Pinpoint the cell where the given text exists, returning its (x, y) midpoint coordinate. 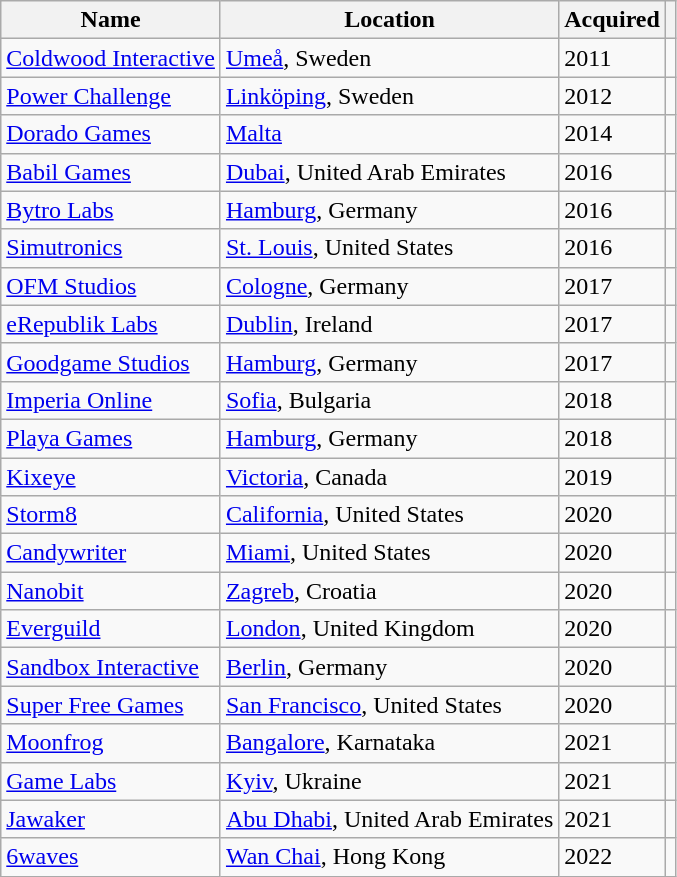
Babil Games (111, 172)
Everguild (111, 629)
Bytro Labs (111, 210)
Power Challenge (111, 96)
2014 (612, 134)
Malta (389, 134)
Sandbox Interactive (111, 667)
2019 (612, 477)
Storm8 (111, 515)
Sofia, Bulgaria (389, 400)
Moonfrog (111, 743)
Dubai, United Arab Emirates (389, 172)
OFM Studios (111, 286)
Dorado Games (111, 134)
Game Labs (111, 781)
Bangalore, Karnataka (389, 743)
Playa Games (111, 438)
Candywriter (111, 553)
Simutronics (111, 248)
Nanobit (111, 591)
Miami, United States (389, 553)
Umeå, Sweden (389, 58)
Victoria, Canada (389, 477)
San Francisco, United States (389, 705)
2011 (612, 58)
Coldwood Interactive (111, 58)
Goodgame Studios (111, 362)
Name (111, 20)
Imperia Online (111, 400)
Location (389, 20)
Cologne, Germany (389, 286)
Berlin, Germany (389, 667)
Acquired (612, 20)
Dublin, Ireland (389, 324)
eRepublik Labs (111, 324)
London, United Kingdom (389, 629)
2022 (612, 857)
California, United States (389, 515)
2012 (612, 96)
Wan Chai, Hong Kong (389, 857)
Zagreb, Croatia (389, 591)
6waves (111, 857)
Abu Dhabi, United Arab Emirates (389, 819)
Super Free Games (111, 705)
Jawaker (111, 819)
Linköping, Sweden (389, 96)
St. Louis, United States (389, 248)
Kyiv, Ukraine (389, 781)
Kixeye (111, 477)
